Output the (x, y) coordinate of the center of the cell containing the given text.  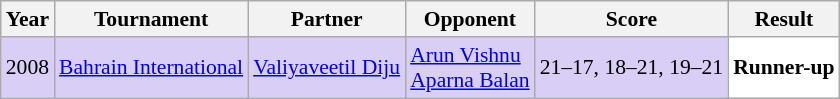
Tournament (151, 19)
Runner-up (784, 68)
Result (784, 19)
Year (28, 19)
21–17, 18–21, 19–21 (632, 68)
Bahrain International (151, 68)
Valiyaveetil Diju (326, 68)
Opponent (470, 19)
Score (632, 19)
2008 (28, 68)
Partner (326, 19)
Arun Vishnu Aparna Balan (470, 68)
